Return the [X, Y] coordinate for the center point of the cell that contains the specified text.  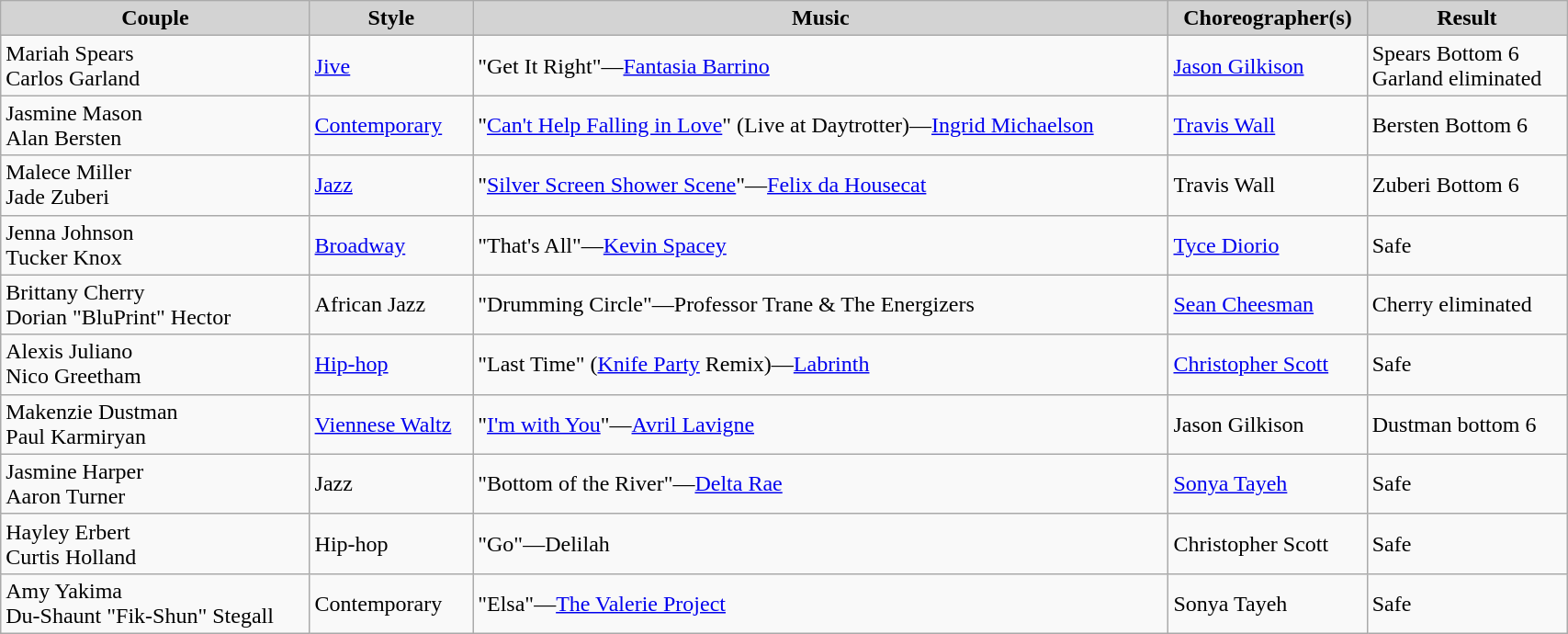
"Silver Screen Shower Scene"—Felix da Housecat [821, 186]
"Elsa"—The Valerie Project [821, 603]
Malece MillerJade Zuberi [155, 186]
Sean Cheesman [1268, 305]
Dustman bottom 6 [1466, 425]
Couple [155, 18]
"Can't Help Falling in Love" (Live at Daytrotter)—Ingrid Michaelson [821, 125]
Bersten Bottom 6 [1466, 125]
Style [391, 18]
Zuberi Bottom 6 [1466, 186]
"Last Time" (Knife Party Remix)—Labrinth [821, 364]
Hayley ErbertCurtis Holland [155, 544]
Alexis JulianoNico Greetham [155, 364]
Brittany CherryDorian "BluPrint" Hector [155, 305]
"That's All"—Kevin Spacey [821, 244]
African Jazz [391, 305]
"I'm with You"—Avril Lavigne [821, 425]
Makenzie DustmanPaul Karmiryan [155, 425]
Jive [391, 66]
Viennese Waltz [391, 425]
"Go"—Delilah [821, 544]
Jasmine MasonAlan Bersten [155, 125]
Jenna JohnsonTucker Knox [155, 244]
"Drumming Circle"—Professor Trane & The Energizers [821, 305]
Cherry eliminated [1466, 305]
Tyce Diorio [1268, 244]
Choreographer(s) [1268, 18]
"Get It Right"—Fantasia Barrino [821, 66]
"Bottom of the River"—Delta Rae [821, 483]
Result [1466, 18]
Mariah SpearsCarlos Garland [155, 66]
Jasmine HarperAaron Turner [155, 483]
Spears Bottom 6Garland eliminated [1466, 66]
Amy YakimaDu-Shaunt "Fik-Shun" Stegall [155, 603]
Music [821, 18]
Broadway [391, 244]
